Search for the cell housing the specified text and yield its [x, y] center coordinate. 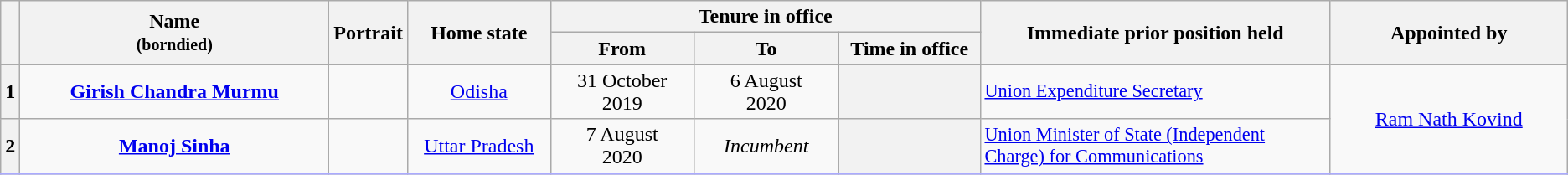
1 [10, 92]
Immediate prior position held [1155, 33]
From [622, 49]
To [766, 49]
Tenure in office [766, 17]
Home state [479, 33]
Ram Nath Kovind [1449, 119]
Uttar Pradesh [479, 146]
Odisha [479, 92]
2 [10, 146]
31 October2019 [622, 92]
Incumbent [766, 146]
7 August2020 [622, 146]
6 August2020 [766, 92]
Name(borndied) [174, 33]
Time in office [910, 49]
Appointed by [1449, 33]
Portrait [369, 33]
Girish Chandra Murmu [174, 92]
Union Expenditure Secretary [1155, 92]
Union Minister of State (Independent Charge) for Communications [1155, 146]
Manoj Sinha [174, 146]
